Locate the cell with the specified text and output its [x, y] center coordinate. 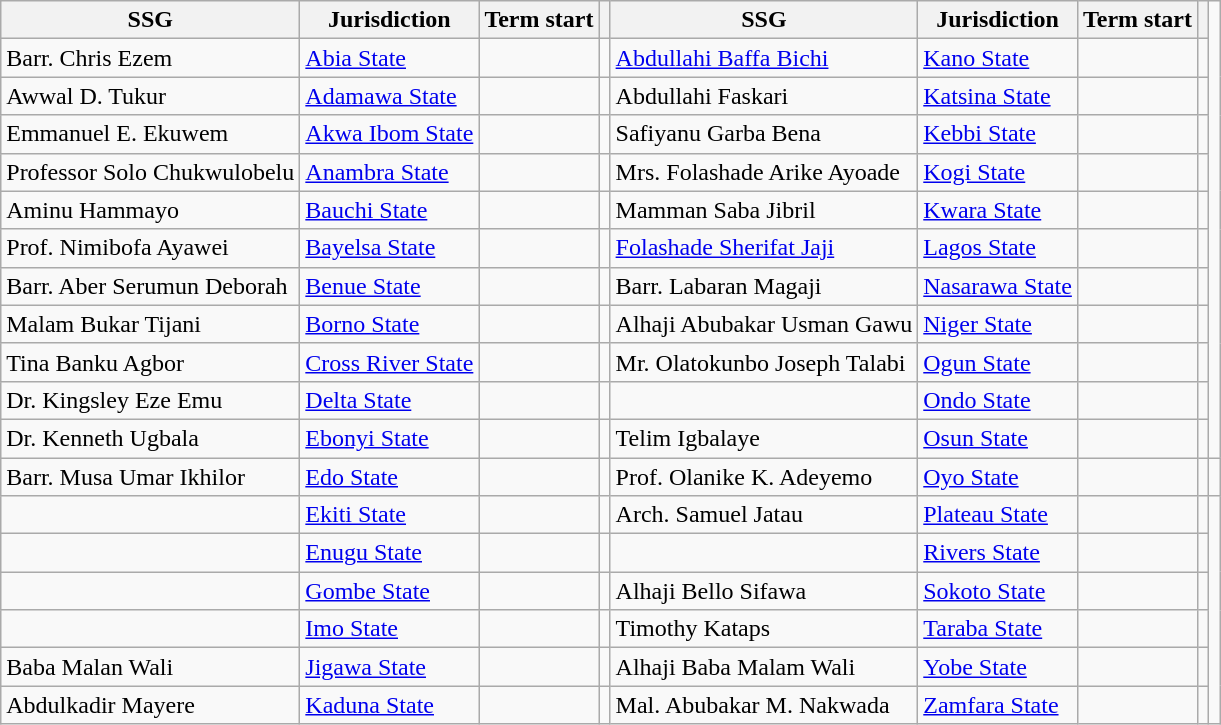
Rivers State [998, 553]
Baba Malan Wali [150, 667]
Taraba State [998, 629]
Plateau State [998, 515]
Benue State [390, 286]
Oyo State [998, 477]
Mal. Abubakar M. Nakwada [764, 705]
Adamawa State [390, 96]
Barr. Aber Serumun Deborah [150, 286]
Yobe State [998, 667]
Jigawa State [390, 667]
Ondo State [998, 400]
Barr. Labaran Magaji [764, 286]
Kebbi State [998, 134]
Prof. Nimibofa Ayawei [150, 248]
Bayelsa State [390, 248]
Telim Igbalaye [764, 438]
Ekiti State [390, 515]
Awwal D. Tukur [150, 96]
Sokoto State [998, 591]
Cross River State [390, 362]
Safiyanu Garba Bena [764, 134]
Folashade Sherifat Jaji [764, 248]
Mr. Olatokunbo Joseph Talabi [764, 362]
Osun State [998, 438]
Kano State [998, 58]
Ogun State [998, 362]
Ebonyi State [390, 438]
Edo State [390, 477]
Barr. Musa Umar Ikhilor [150, 477]
Kwara State [998, 210]
Abdulkadir Mayere [150, 705]
Tina Banku Agbor [150, 362]
Bauchi State [390, 210]
Delta State [390, 400]
Abdullahi Faskari [764, 96]
Aminu Hammayo [150, 210]
Niger State [998, 324]
Akwa Ibom State [390, 134]
Prof. Olanike K. Adeyemo [764, 477]
Alhaji Bello Sifawa [764, 591]
Barr. Chris Ezem [150, 58]
Kaduna State [390, 705]
Abia State [390, 58]
Zamfara State [998, 705]
Gombe State [390, 591]
Kogi State [998, 172]
Imo State [390, 629]
Malam Bukar Tijani [150, 324]
Timothy Kataps [764, 629]
Mamman Saba Jibril [764, 210]
Mrs. Folashade Arike Ayoade [764, 172]
Katsina State [998, 96]
Alhaji Abubakar Usman Gawu [764, 324]
Nasarawa State [998, 286]
Anambra State [390, 172]
Dr. Kingsley Eze Emu [150, 400]
Emmanuel E. Ekuwem [150, 134]
Professor Solo Chukwulobelu [150, 172]
Abdullahi Baffa Bichi [764, 58]
Alhaji Baba Malam Wali [764, 667]
Dr. Kenneth Ugbala [150, 438]
Enugu State [390, 553]
Borno State [390, 324]
Arch. Samuel Jatau [764, 515]
Lagos State [998, 248]
